Capture the cell that displays the provided text and extract its (X, Y) central coordinate. 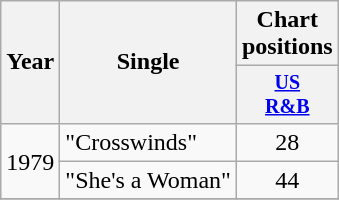
"She's a Woman" (148, 180)
Chart positions (287, 34)
"Crosswinds" (148, 142)
28 (287, 142)
1979 (30, 161)
Single (148, 62)
USR&B (287, 94)
Year (30, 62)
44 (287, 180)
